Capture the cell that displays the provided text and extract its [X, Y] central coordinate. 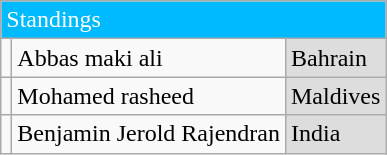
Benjamin Jerold Rajendran [149, 134]
Abbas maki ali [149, 58]
India [335, 134]
Mohamed rasheed [149, 96]
Bahrain [335, 58]
Maldives [335, 96]
Standings [194, 20]
